Capture the cell that displays the provided text and extract its [x, y] central coordinate. 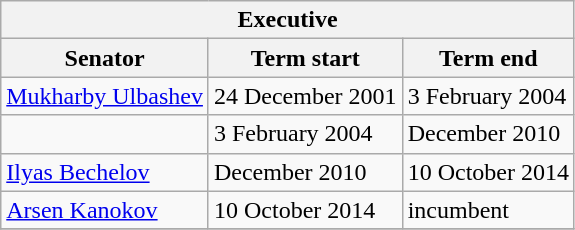
24 December 2001 [305, 96]
Senator [105, 58]
Ilyas Bechelov [105, 172]
Executive [288, 20]
Mukharby Ulbashev [105, 96]
incumbent [488, 210]
Term start [305, 58]
Term end [488, 58]
Arsen Kanokov [105, 210]
